Provide the (X, Y) coordinate of the cell's center where the given text is located.  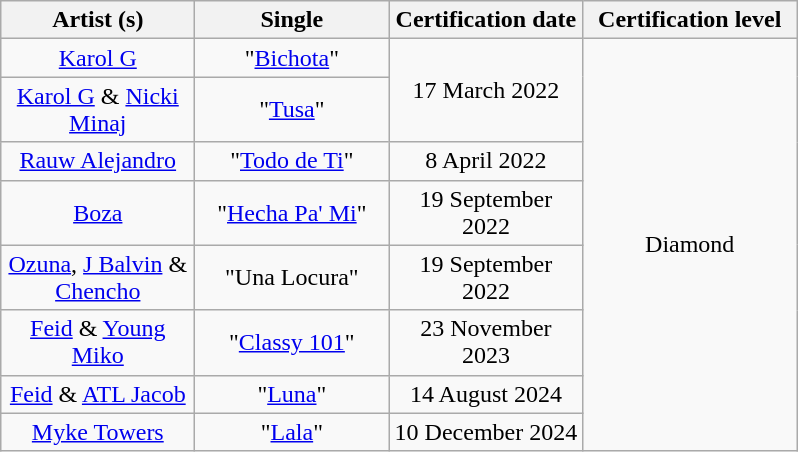
8 April 2022 (486, 161)
"Bichota" (292, 58)
"Lala" (292, 432)
Single (292, 20)
Diamond (690, 245)
Feid & Young Miko (98, 342)
"Tusa" (292, 110)
Karol G & Nicki Minaj (98, 110)
17 March 2022 (486, 90)
Certification level (690, 20)
Certification date (486, 20)
10 December 2024 (486, 432)
23 November 2023 (486, 342)
Karol G (98, 58)
Feid & ATL Jacob (98, 394)
Myke Towers (98, 432)
Rauw Alejandro (98, 161)
Boza (98, 212)
Ozuna, J Balvin & Chencho (98, 278)
"Todo de Ti" (292, 161)
"Una Locura" (292, 278)
"Luna" (292, 394)
"Hecha Pa' Mi" (292, 212)
14 August 2024 (486, 394)
"Classy 101" (292, 342)
Artist (s) (98, 20)
